Pinpoint the cell where the given text exists, returning its [x, y] midpoint coordinate. 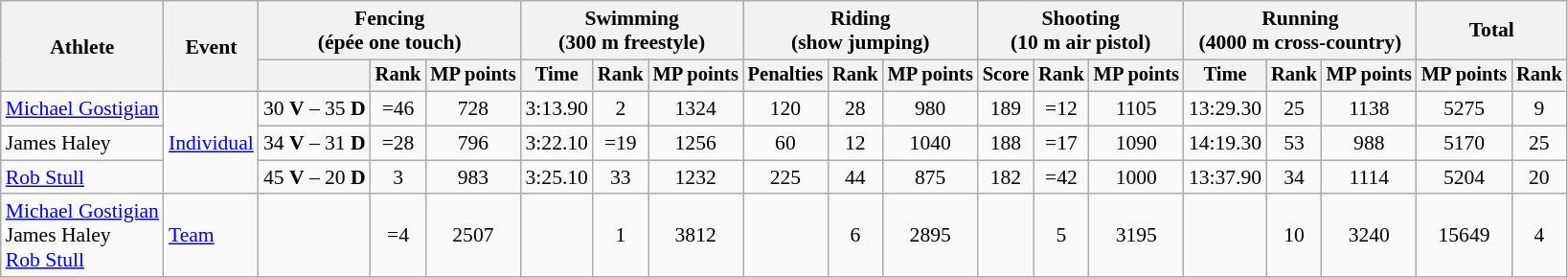
1000 [1136, 177]
Fencing(épée one touch) [390, 31]
34 V – 31 D [314, 144]
5275 [1464, 109]
28 [855, 109]
Score [1006, 76]
Individual [211, 144]
Total [1492, 31]
120 [785, 109]
1232 [695, 177]
5204 [1464, 177]
34 [1294, 177]
9 [1539, 109]
=4 [398, 236]
James Haley [82, 144]
13:37.90 [1225, 177]
2 [621, 109]
Event [211, 46]
182 [1006, 177]
1256 [695, 144]
44 [855, 177]
Athlete [82, 46]
6 [855, 236]
796 [473, 144]
3:13.90 [556, 109]
1105 [1136, 109]
4 [1539, 236]
Running(4000 m cross-country) [1301, 31]
3195 [1136, 236]
1090 [1136, 144]
=28 [398, 144]
3240 [1370, 236]
45 V – 20 D [314, 177]
15649 [1464, 236]
=19 [621, 144]
3:25.10 [556, 177]
14:19.30 [1225, 144]
Michael Gostigian [82, 109]
1324 [695, 109]
30 V – 35 D [314, 109]
225 [785, 177]
875 [931, 177]
3812 [695, 236]
33 [621, 177]
20 [1539, 177]
53 [1294, 144]
1040 [931, 144]
Riding(show jumping) [860, 31]
10 [1294, 236]
189 [1006, 109]
1114 [1370, 177]
=17 [1061, 144]
13:29.30 [1225, 109]
Team [211, 236]
=42 [1061, 177]
728 [473, 109]
60 [785, 144]
983 [473, 177]
988 [1370, 144]
12 [855, 144]
5170 [1464, 144]
1 [621, 236]
Swimming(300 m freestyle) [631, 31]
2507 [473, 236]
Penalties [785, 76]
Shooting(10 m air pistol) [1080, 31]
1138 [1370, 109]
2895 [931, 236]
Rob Stull [82, 177]
=12 [1061, 109]
3:22.10 [556, 144]
=46 [398, 109]
3 [398, 177]
Michael GostigianJames HaleyRob Stull [82, 236]
5 [1061, 236]
980 [931, 109]
188 [1006, 144]
